Return the [x, y] coordinate for the center point of the cell that contains the specified text.  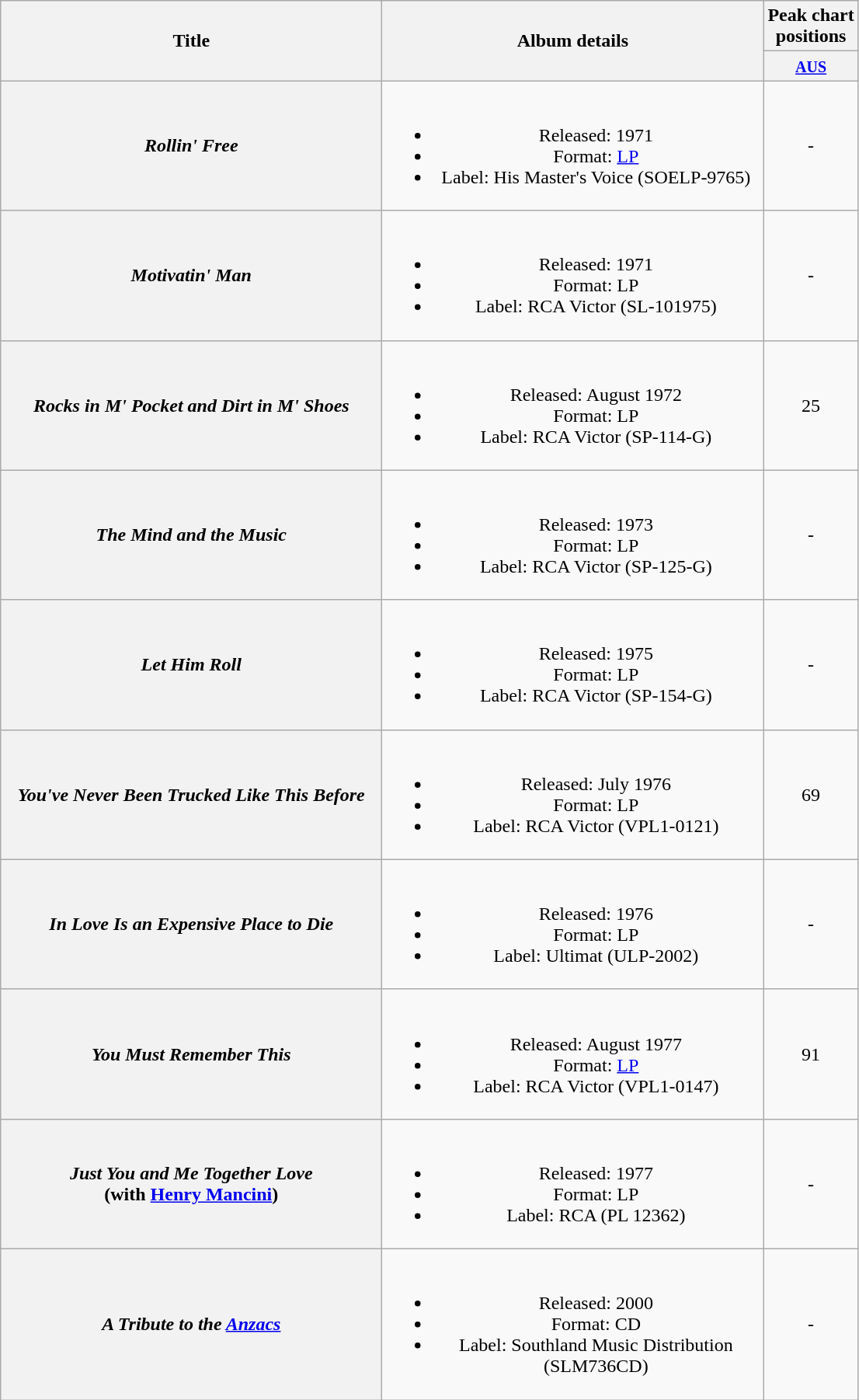
Peak chartpositions [811, 26]
91 [811, 1053]
A Tribute to the Anzacs [191, 1324]
Released: July 1976Format: LPLabel: RCA Victor (VPL1-0121) [573, 794]
Title [191, 40]
Released: August 1977Format: LPLabel: RCA Victor (VPL1-0147) [573, 1053]
AUS [811, 66]
Released: 2000Format: CDLabel: Southland Music Distribution (SLM736CD) [573, 1324]
Motivatin' Man [191, 275]
25 [811, 406]
Let Him Roll [191, 665]
Released: 1973Format: LPLabel: RCA Victor (SP-125-G) [573, 535]
Released: 1975Format: LPLabel: RCA Victor (SP-154-G) [573, 665]
Released: 1971Format: LPLabel: His Master's Voice (SOELP-9765) [573, 146]
69 [811, 794]
Just You and Me Together Love (with Henry Mancini) [191, 1184]
In Love Is an Expensive Place to Die [191, 925]
Released: August 1972Format: LPLabel: RCA Victor (SP-114-G) [573, 406]
Rocks in M' Pocket and Dirt in M' Shoes [191, 406]
Released: 1971Format: LPLabel: RCA Victor (SL-101975) [573, 275]
You Must Remember This [191, 1053]
Album details [573, 40]
You've Never Been Trucked Like This Before [191, 794]
Rollin' Free [191, 146]
Released: 1977Format: LPLabel: RCA (PL 12362) [573, 1184]
The Mind and the Music [191, 535]
Released: 1976Format: LPLabel: Ultimat (ULP-2002) [573, 925]
